Scan for the cell matching the given text and deliver its [x, y] coordinate at center. 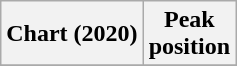
Chart (2020) [72, 34]
Peakposition [189, 34]
